Find where the given text appears and provide that cell's center as [x, y] coordinate. 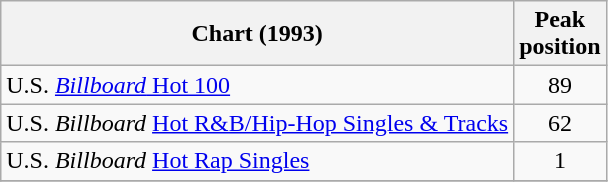
Chart (1993) [258, 34]
U.S. Billboard Hot 100 [258, 85]
62 [560, 123]
U.S. Billboard Hot R&B/Hip-Hop Singles & Tracks [258, 123]
1 [560, 161]
U.S. Billboard Hot Rap Singles [258, 161]
89 [560, 85]
Peak position [560, 34]
